Scan for the cell matching the given text and deliver its (x, y) coordinate at center. 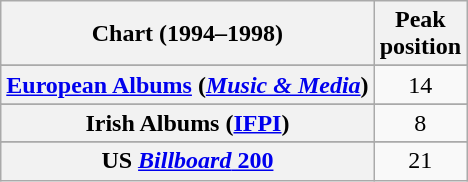
8 (420, 123)
Irish Albums (IFPI) (188, 123)
Peakposition (420, 34)
21 (420, 161)
14 (420, 85)
US Billboard 200 (188, 161)
European Albums (Music & Media) (188, 85)
Chart (1994–1998) (188, 34)
